Pinpoint the cell where the given text exists, returning its [x, y] midpoint coordinate. 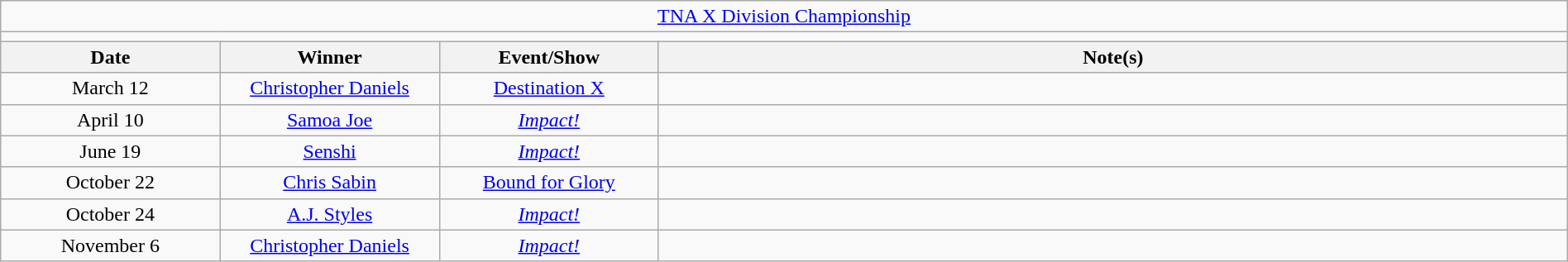
April 10 [111, 120]
Samoa Joe [329, 120]
TNA X Division Championship [784, 17]
October 24 [111, 214]
October 22 [111, 183]
March 12 [111, 88]
Note(s) [1113, 57]
Event/Show [549, 57]
Chris Sabin [329, 183]
Senshi [329, 151]
Date [111, 57]
Winner [329, 57]
A.J. Styles [329, 214]
Bound for Glory [549, 183]
Destination X [549, 88]
November 6 [111, 245]
June 19 [111, 151]
